Find where the given text appears and provide that cell's center as [X, Y] coordinate. 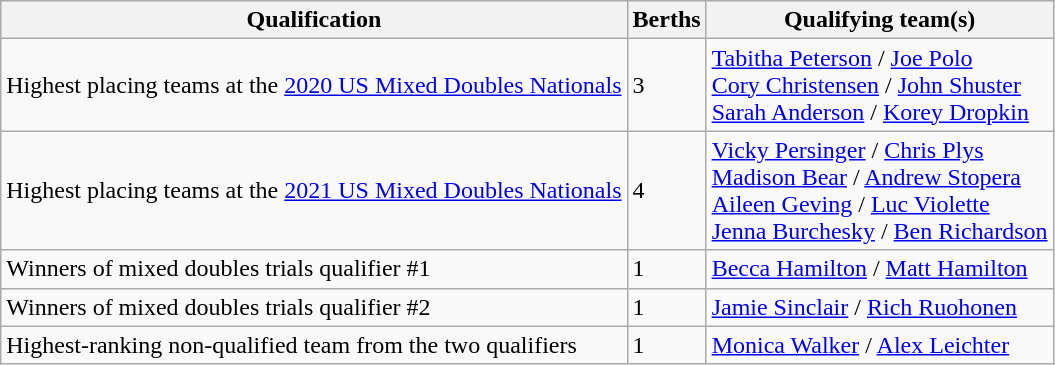
Qualifying team(s) [880, 20]
4 [666, 190]
Qualification [314, 20]
Vicky Persinger / Chris Plys Madison Bear / Andrew Stopera Aileen Geving / Luc Violette Jenna Burchesky / Ben Richardson [880, 190]
Highest placing teams at the 2021 US Mixed Doubles Nationals [314, 190]
3 [666, 85]
Jamie Sinclair / Rich Ruohonen [880, 307]
Tabitha Peterson / Joe Polo Cory Christensen / John Shuster Sarah Anderson / Korey Dropkin [880, 85]
Highest placing teams at the 2020 US Mixed Doubles Nationals [314, 85]
Berths [666, 20]
Becca Hamilton / Matt Hamilton [880, 269]
Winners of mixed doubles trials qualifier #1 [314, 269]
Winners of mixed doubles trials qualifier #2 [314, 307]
Highest-ranking non-qualified team from the two qualifiers [314, 345]
Monica Walker / Alex Leichter [880, 345]
